Scan for the cell matching the given text and deliver its (x, y) coordinate at center. 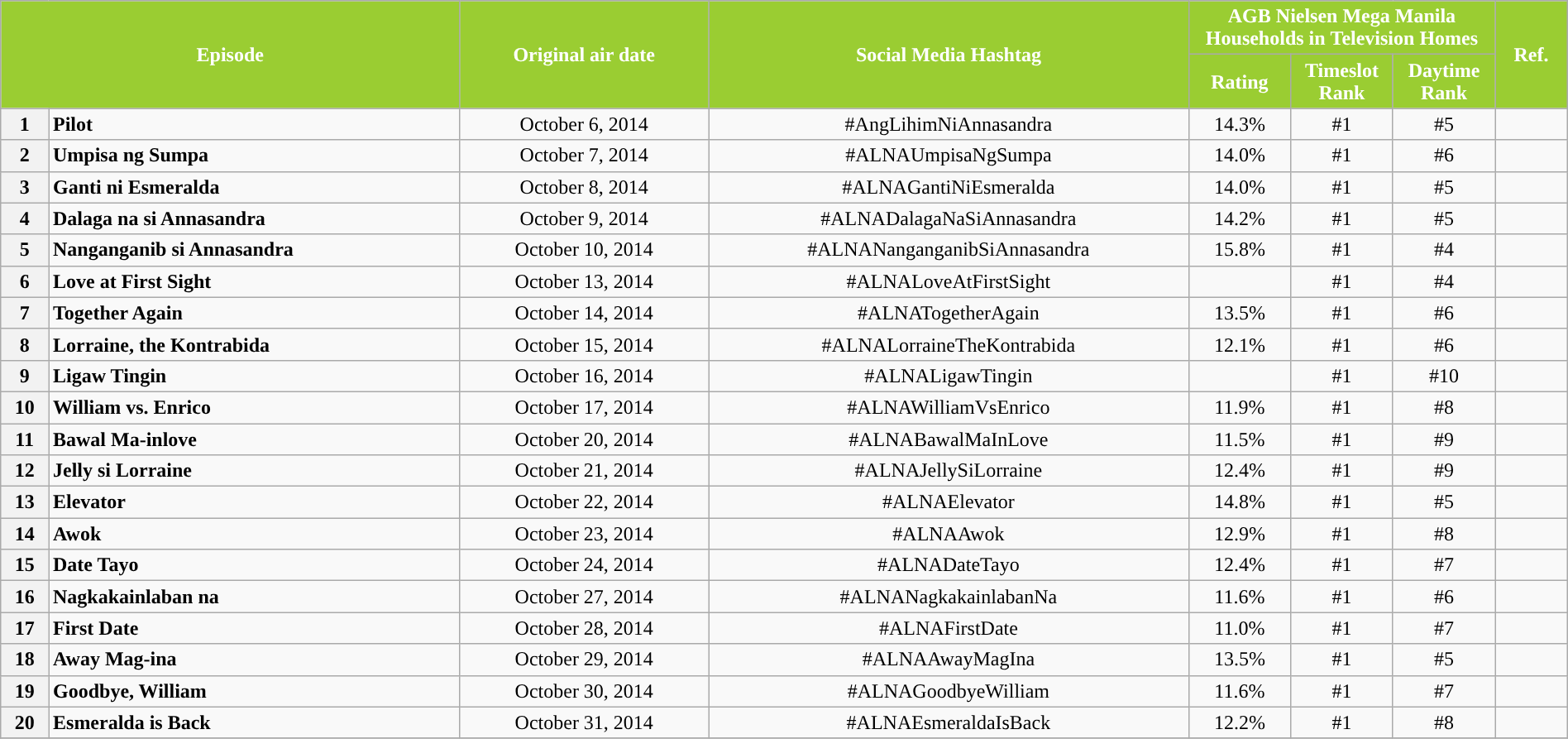
October 17, 2014 (584, 407)
Esmeralda is Back (253, 722)
October 28, 2014 (584, 628)
Lorraine, the Kontrabida (253, 344)
Away Mag-ina (253, 660)
#ALNAGoodbyeWilliam (949, 691)
11.0% (1240, 628)
#ALNAEsmeraldaIsBack (949, 722)
12 (25, 471)
Nanganganib si Annasandra (253, 250)
Ref. (1532, 55)
William vs. Enrico (253, 407)
Date Tayo (253, 565)
8 (25, 344)
10 (25, 407)
12.1% (1240, 344)
12.9% (1240, 534)
Ligaw Tingin (253, 376)
14.8% (1240, 502)
October 20, 2014 (584, 439)
#ALNAUmpisaNgSumpa (949, 156)
5 (25, 250)
14 (25, 534)
#ALNAAwayMagIna (949, 660)
#AngLihimNiAnnasandra (949, 124)
First Date (253, 628)
15 (25, 565)
11.9% (1240, 407)
October 9, 2014 (584, 218)
#ALNATogetherAgain (949, 313)
#ALNABawalMaInLove (949, 439)
October 22, 2014 (584, 502)
October 13, 2014 (584, 281)
Original air date (584, 55)
3 (25, 187)
#ALNALoveAtFirstSight (949, 281)
Love at First Sight (253, 281)
Dalaga na si Annasandra (253, 218)
#ALNAJellySiLorraine (949, 471)
#ALNADalagaNaSiAnnasandra (949, 218)
#ALNAWilliamVsEnrico (949, 407)
Episode (230, 55)
October 31, 2014 (584, 722)
Jelly si Lorraine (253, 471)
17 (25, 628)
October 16, 2014 (584, 376)
2 (25, 156)
14.2% (1240, 218)
October 21, 2014 (584, 471)
October 6, 2014 (584, 124)
19 (25, 691)
Timeslot Rank (1342, 81)
7 (25, 313)
Social Media Hashtag (949, 55)
#ALNALorraineTheKontrabida (949, 344)
Rating (1240, 81)
13 (25, 502)
Goodbye, William (253, 691)
6 (25, 281)
Pilot (253, 124)
October 8, 2014 (584, 187)
AGB Nielsen Mega Manila Households in Television Homes (1341, 28)
Nagkakainlaban na (253, 597)
Daytime Rank (1444, 81)
16 (25, 597)
#ALNAFirstDate (949, 628)
15.8% (1240, 250)
11.5% (1240, 439)
#10 (1444, 376)
October 27, 2014 (584, 597)
Awok (253, 534)
October 29, 2014 (584, 660)
October 23, 2014 (584, 534)
#ALNADateTayo (949, 565)
#ALNANanganganibSiAnnasandra (949, 250)
Umpisa ng Sumpa (253, 156)
#ALNAGantiNiEsmeralda (949, 187)
#ALNAElevator (949, 502)
October 7, 2014 (584, 156)
October 30, 2014 (584, 691)
October 15, 2014 (584, 344)
12.2% (1240, 722)
11 (25, 439)
#ALNAAwok (949, 534)
Together Again (253, 313)
20 (25, 722)
Elevator (253, 502)
9 (25, 376)
#ALNANagkakainlabanNa (949, 597)
18 (25, 660)
4 (25, 218)
#ALNALigawTingin (949, 376)
October 10, 2014 (584, 250)
Ganti ni Esmeralda (253, 187)
1 (25, 124)
Bawal Ma-inlove (253, 439)
14.3% (1240, 124)
October 14, 2014 (584, 313)
October 24, 2014 (584, 565)
